Detect which cell encompasses the target text, then output its [X, Y] center coordinate. 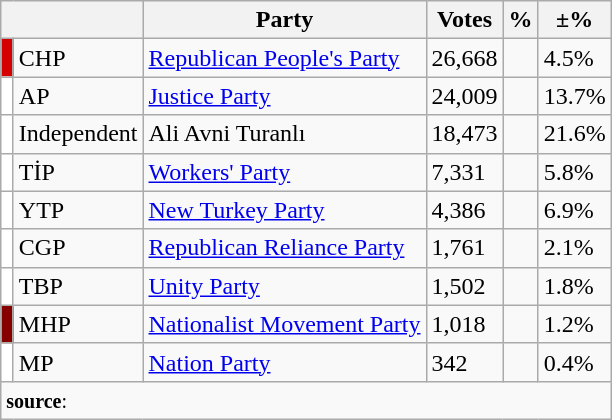
Ali Avni Turanlı [284, 134]
MHP [78, 324]
18,473 [464, 134]
0.4% [574, 362]
21.6% [574, 134]
26,668 [464, 58]
7,331 [464, 172]
Unity Party [284, 286]
4,386 [464, 210]
New Turkey Party [284, 210]
MP [78, 362]
5.8% [574, 172]
±% [574, 20]
1,018 [464, 324]
1,761 [464, 248]
Nationalist Movement Party [284, 324]
Republican Reliance Party [284, 248]
Nation Party [284, 362]
% [520, 20]
source: [306, 400]
YTP [78, 210]
TBP [78, 286]
Party [284, 20]
CGP [78, 248]
342 [464, 362]
6.9% [574, 210]
1,502 [464, 286]
Independent [78, 134]
1.2% [574, 324]
Republican People's Party [284, 58]
Justice Party [284, 96]
AP [78, 96]
1.8% [574, 286]
4.5% [574, 58]
CHP [78, 58]
Votes [464, 20]
13.7% [574, 96]
Workers' Party [284, 172]
2.1% [574, 248]
24,009 [464, 96]
TİP [78, 172]
